For the text-containing cell, return its midpoint in [X, Y] coordinate format. 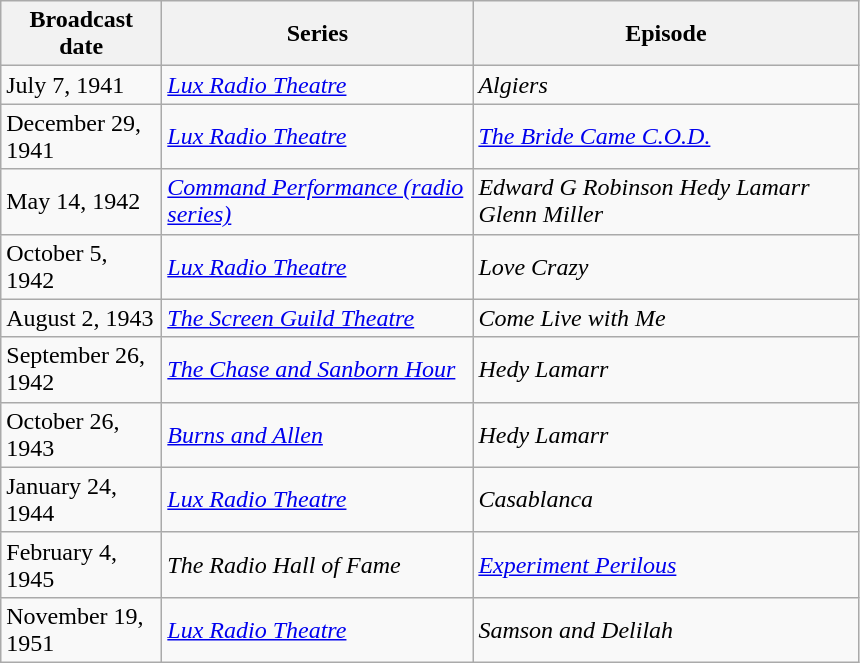
February 4, 1945 [82, 564]
Come Live with Me [666, 318]
Broadcast date [82, 34]
Command Performance (radio series) [318, 202]
The Chase and Sanborn Hour [318, 370]
July 7, 1941 [82, 85]
December 29, 1941 [82, 136]
May 14, 1942 [82, 202]
Love Crazy [666, 266]
October 26, 1943 [82, 434]
September 26, 1942 [82, 370]
October 5, 1942 [82, 266]
The Bride Came C.O.D. [666, 136]
August 2, 1943 [82, 318]
November 19, 1951 [82, 630]
Samson and Delilah [666, 630]
Algiers [666, 85]
The Radio Hall of Fame [318, 564]
Series [318, 34]
Edward G Robinson Hedy Lamarr Glenn Miller [666, 202]
Experiment Perilous [666, 564]
The Screen Guild Theatre [318, 318]
January 24, 1944 [82, 500]
Episode [666, 34]
Burns and Allen [318, 434]
Casablanca [666, 500]
